Capture the cell that displays the provided text and extract its (X, Y) central coordinate. 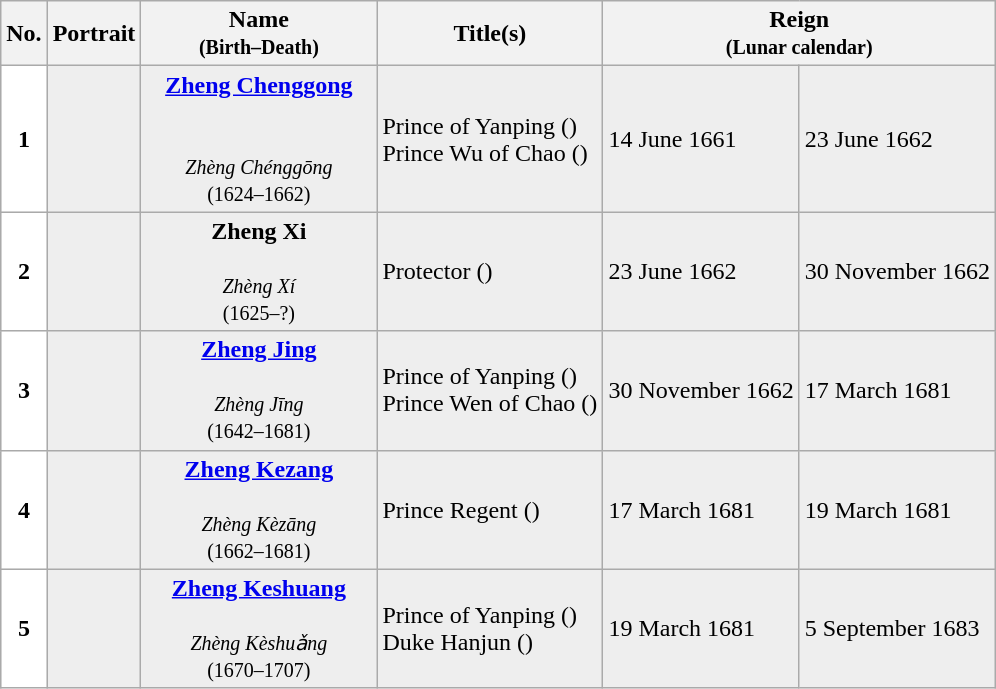
Zheng XiZhèng Xí(1625–?) (259, 272)
Reign(Lunar calendar) (800, 34)
Protector () (490, 272)
2 (24, 272)
Name(Birth–Death) (259, 34)
Title(s) (490, 34)
Portrait (94, 34)
Zheng Chenggong Zhèng Chénggōng(1624–1662) (259, 139)
Zheng JingZhèng Jīng(1642–1681) (259, 390)
Prince of Yanping ()Prince Wen of Chao () (490, 390)
5 September 1683 (897, 628)
No. (24, 34)
Prince of Yanping () Duke Hanjun () (490, 628)
3 (24, 390)
Zheng KeshuangZhèng Kèshuǎng(1670–1707) (259, 628)
14 June 1661 (701, 139)
1 (24, 139)
Zheng KezangZhèng Kèzāng(1662–1681) (259, 510)
Prince of Yanping ()Prince Wu of Chao () (490, 139)
Prince Regent () (490, 510)
5 (24, 628)
4 (24, 510)
